Capture the cell that displays the provided text and extract its (X, Y) central coordinate. 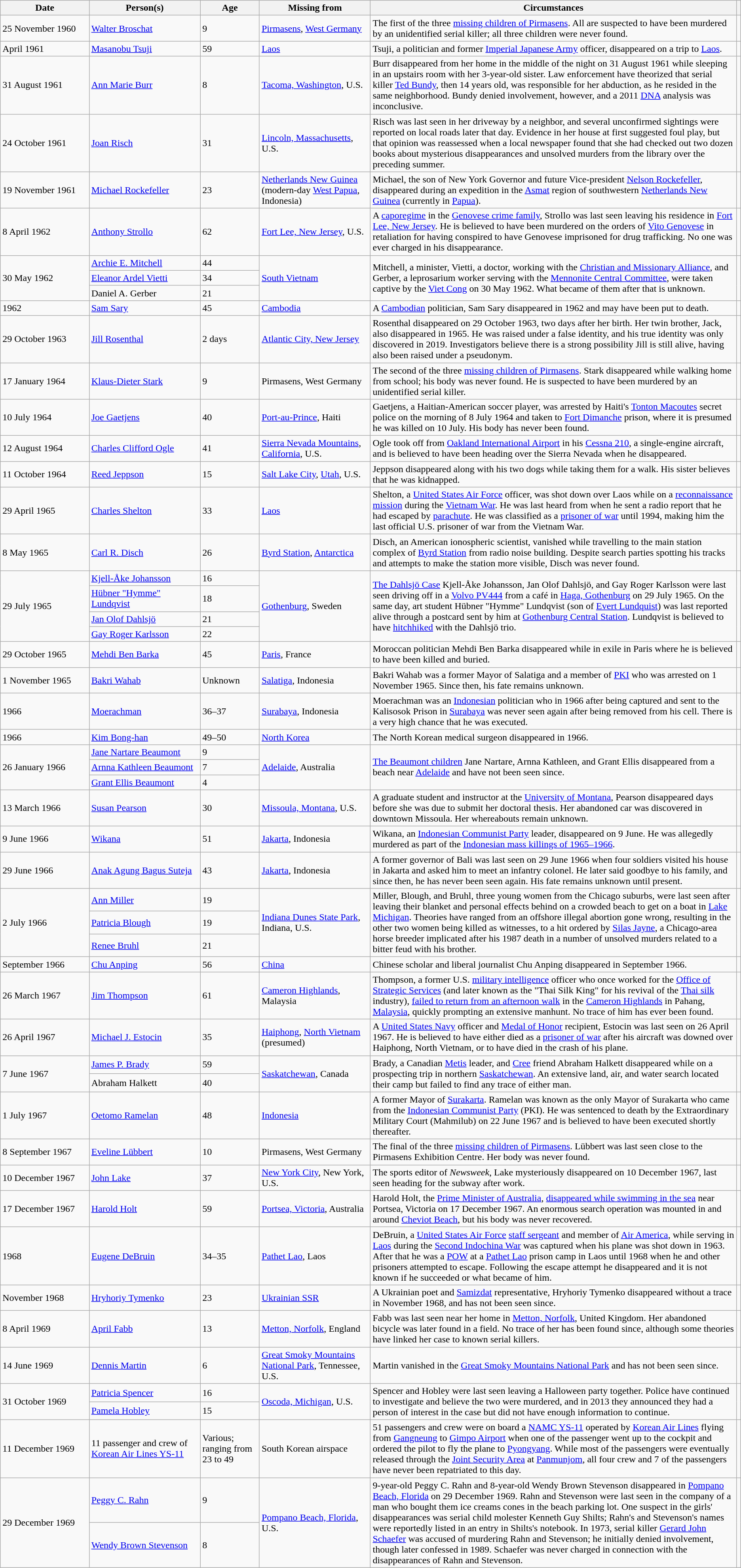
Bakri Wahab (145, 680)
30 May 1962 (45, 278)
Hryhoriy Tymenko (145, 1297)
62 (230, 232)
8 April 1969 (45, 1329)
2 July 1966 (45, 923)
The Beaumont children Jane Nartare, Arnna Kathleen, and Grant Ellis disappeared from a beach near Adelaide and have not been seen since. (553, 767)
Harold Holt (145, 1209)
Indonesia (315, 1115)
29 December 1969 (45, 1523)
Jill Rosenthal (145, 339)
19 November 1961 (45, 190)
31 October 1969 (45, 1402)
10 (230, 1152)
November 1968 (45, 1297)
Jeppson disappeared along with his two dogs while taking them for a walk. His sister believes that he was kidnapped. (553, 474)
7 June 1967 (45, 1074)
Masanobu Tsuji (145, 49)
1968 (45, 1256)
1962 (45, 308)
Ann Miller (145, 900)
Pathet Lao, Laos (315, 1256)
Atlantic City, New Jersey (315, 339)
14 June 1969 (45, 1365)
11 December 1969 (45, 1449)
Arnna Kathleen Beaumont (145, 767)
Anthony Strollo (145, 232)
33 (230, 511)
7 (230, 767)
Portsea, Victoria, Australia (315, 1209)
Tsuji, a politician and former Imperial Japanese Army officer, disappeared on a trip to Laos. (553, 49)
Person(s) (145, 8)
26 March 1967 (45, 996)
Cameron Highlands, Malaysia (315, 996)
Byrd Station, Antarctica (315, 552)
18 (230, 598)
South Vietnam (315, 278)
Jane Nartare Beaumont (145, 752)
Archie E. Mitchell (145, 263)
26 April 1967 (45, 1037)
Gay Roger Karlsson (145, 634)
Carl R. Disch (145, 552)
Susan Pearson (145, 808)
Haiphong, North Vietnam (presumed) (315, 1037)
New York City, New York, U.S. (315, 1178)
8 May 1965 (45, 552)
Patricia Spencer (145, 1393)
Indiana Dunes State Park, Indiana, U.S. (315, 923)
Salatiga, Indonesia (315, 680)
Metton, Norfolk, England (315, 1329)
April 1961 (45, 49)
Ukrainian SSR (315, 1297)
A Cambodian politician, Sam Sary disappeared in 1962 and may have been put to death. (553, 308)
Patricia Blough (145, 923)
Missing from (315, 8)
Fort Lee, New Jersey, U.S. (315, 232)
Bakri Wahab was a former Mayor of Salatiga and a member of PKI who was arrested on 1 November 1965. Since then, his fate remains unknown. (553, 680)
Dennis Martin (145, 1365)
Eugene DeBruin (145, 1256)
North Korea (315, 737)
Sam Sary (145, 308)
2 days (230, 339)
1 November 1965 (45, 680)
6 (230, 1365)
Various; ranging from 23 to 49 (230, 1449)
51 (230, 839)
26 January 1966 (45, 767)
43 (230, 870)
44 (230, 263)
11 October 1964 (45, 474)
Abraham Halkett (145, 1083)
Moerachman (145, 711)
30 (230, 808)
Lincoln, Massachusetts, U.S. (315, 143)
Jim Thompson (145, 996)
Salt Lake City, Utah, U.S. (315, 474)
Wikana (145, 839)
Mehdi Ben Barka (145, 655)
Joe Gaetjens (145, 418)
The North Korean medical surgeon disappeared in 1966. (553, 737)
Saskatchewan, Canada (315, 1074)
10 July 1964 (45, 418)
Joan Risch (145, 143)
29 October 1965 (45, 655)
Michael J. Estocin (145, 1037)
April Fabb (145, 1329)
Daniel A. Gerber (145, 293)
John Lake (145, 1178)
Netherlands New Guinea (modern-day West Papua, Indonesia) (315, 190)
South Korean airspace (315, 1449)
Klaus-Dieter Stark (145, 381)
12 August 1964 (45, 449)
41 (230, 449)
Wikana, an Indonesian Communist Party leader, disappeared on 9 June. He was allegedly murdered as part of the Indonesian mass killings of 1965–1966. (553, 839)
Ann Marie Burr (145, 85)
Chu Anping (145, 964)
Kim Bong-han (145, 737)
26 (230, 552)
22 (230, 634)
29 June 1966 (45, 870)
Cambodia (315, 308)
The final of the three missing children of Pirmasens. Lübbert was last seen close to the Pirmasens Exhibition Centre. Her body was never found. (553, 1152)
Walter Broschat (145, 28)
Great Smoky Mountains National Park, Tennessee, U.S. (315, 1365)
13 (230, 1329)
29 April 1965 (45, 511)
11 passenger and crew of Korean Air Lines YS-11 (145, 1449)
Gothenburg, Sweden (315, 606)
Hübner "Hymme" Lundqvist (145, 598)
31 (230, 143)
36–37 (230, 711)
Reed Jeppson (145, 474)
Eleanor Ardel Vietti (145, 278)
4 (230, 782)
Chinese scholar and liberal journalist Chu Anping disappeared in September 1966. (553, 964)
Circumstances (553, 8)
Michael Rockefeller (145, 190)
29 October 1963 (45, 339)
31 August 1961 (45, 85)
Tacoma, Washington, U.S. (315, 85)
37 (230, 1178)
Grant Ellis Beaumont (145, 782)
September 1966 (45, 964)
Missoula, Montana, U.S. (315, 808)
Eveline Lübbert (145, 1152)
James P. Brady (145, 1065)
34–35 (230, 1256)
17 December 1967 (45, 1209)
1 July 1967 (45, 1115)
Peggy C. Rahn (145, 1500)
Sierra Nevada Mountains, California, U.S. (315, 449)
24 October 1961 (45, 143)
49–50 (230, 737)
The sports editor of Newsweek, Lake mysteriously disappeared on 10 December 1967, last seen heading for the subway after work. (553, 1178)
China (315, 964)
25 November 1960 (45, 28)
Oscoda, Michigan, U.S. (315, 1402)
Martin vanished in the Great Smoky Mountains National Park and has not been seen since. (553, 1365)
Moroccan politician Mehdi Ben Barka disappeared while in exile in Paris where he is believed to have been killed and buried. (553, 655)
Paris, France (315, 655)
Unknown (230, 680)
Anak Agung Bagus Suteja (145, 870)
Port-au-Prince, Haiti (315, 418)
Charles Shelton (145, 511)
Charles Clifford Ogle (145, 449)
56 (230, 964)
34 (230, 278)
A Ukrainian poet and Samizdat representative, Hryhoriy Tymenko disappeared without a trace in November 1968, and has not been seen since. (553, 1297)
Renee Bruhl (145, 945)
Kjell-Åke Johansson (145, 578)
Jan Olof Dahlsjö (145, 619)
Pamela Hobley (145, 1411)
Age (230, 8)
29 July 1965 (45, 606)
Wendy Brown Stevenson (145, 1545)
61 (230, 996)
Oetomo Ramelan (145, 1115)
Surabaya, Indonesia (315, 711)
48 (230, 1115)
Date (45, 8)
9 June 1966 (45, 839)
8 September 1967 (45, 1152)
13 March 1966 (45, 808)
8 April 1962 (45, 232)
35 (230, 1037)
10 December 1967 (45, 1178)
Adelaide, Australia (315, 767)
Pompano Beach, Florida, U.S. (315, 1523)
17 January 1964 (45, 381)
